Identify which cell holds the provided text, then report its [X, Y] central coordinate. 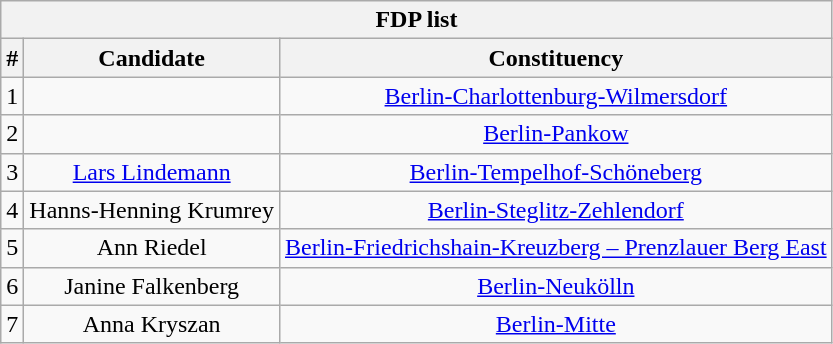
Berlin-Friedrichshain-Kreuzberg – Prenzlauer Berg East [556, 248]
Berlin-Pankow [556, 134]
3 [12, 172]
Berlin-Neukölln [556, 286]
Berlin-Charlottenburg-Wilmersdorf [556, 96]
Janine Falkenberg [152, 286]
Berlin-Steglitz-Zehlendorf [556, 210]
7 [12, 324]
Hanns-Henning Krumrey [152, 210]
Berlin-Mitte [556, 324]
4 [12, 210]
Anna Kryszan [152, 324]
1 [12, 96]
Candidate [152, 58]
FDP list [416, 20]
6 [12, 286]
Lars Lindemann [152, 172]
2 [12, 134]
Constituency [556, 58]
Ann Riedel [152, 248]
Berlin-Tempelhof-Schöneberg [556, 172]
# [12, 58]
5 [12, 248]
